Detect which cell encompasses the target text, then output its (x, y) center coordinate. 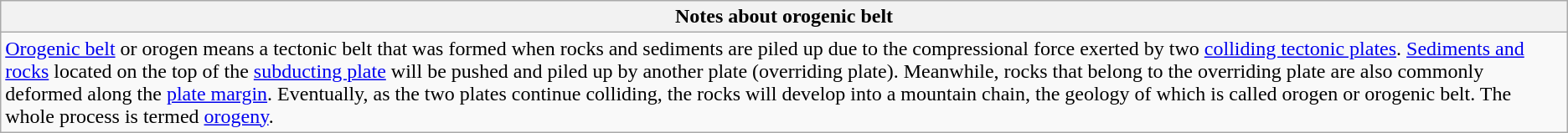
Notes about orogenic belt (784, 17)
